Search for the cell housing the specified text and yield its [X, Y] center coordinate. 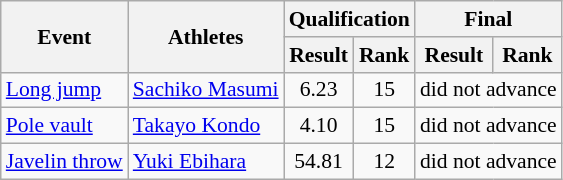
6.23 [319, 90]
Pole vault [64, 126]
Javelin throw [64, 162]
54.81 [319, 162]
Final [488, 19]
Takayo Kondo [206, 126]
Sachiko Masumi [206, 90]
Long jump [64, 90]
Athletes [206, 36]
12 [384, 162]
Yuki Ebihara [206, 162]
Event [64, 36]
4.10 [319, 126]
Qualification [350, 19]
